Search for the cell housing the specified text and yield its [x, y] center coordinate. 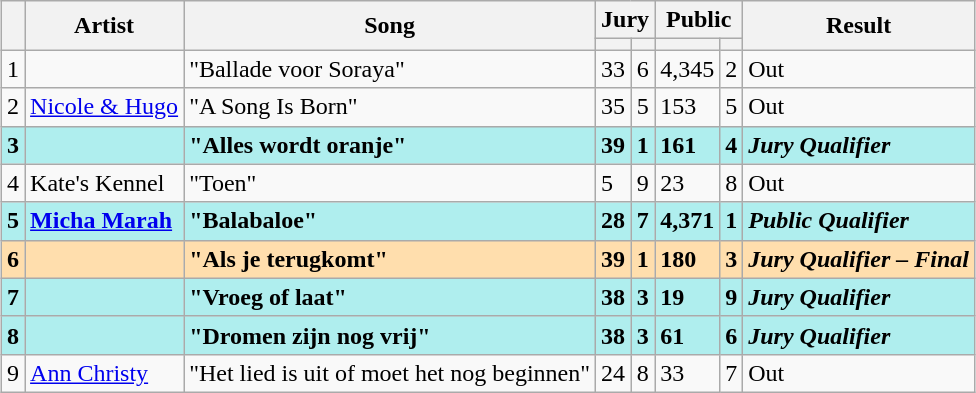
"Dromen zijn nog vrij" [390, 335]
"Balabaloe" [390, 221]
"Toen" [390, 183]
Public [699, 20]
24 [614, 373]
Micha Marah [104, 221]
35 [614, 107]
Nicole & Hugo [104, 107]
"Als je terugkomt" [390, 259]
180 [688, 259]
23 [688, 183]
161 [688, 145]
Jury [626, 20]
19 [688, 297]
"Ballade voor Soraya" [390, 69]
Result [859, 26]
"Alles wordt oranje" [390, 145]
61 [688, 335]
Song [390, 26]
28 [614, 221]
Kate's Kennel [104, 183]
4,345 [688, 69]
153 [688, 107]
"A Song Is Born" [390, 107]
Artist [104, 26]
Ann Christy [104, 373]
4,371 [688, 221]
Jury Qualifier – Final [859, 259]
"Het lied is uit of moet het nog beginnen" [390, 373]
Public Qualifier [859, 221]
"Vroeg of laat" [390, 297]
